Return (X, Y) of the center of cell containing provided text 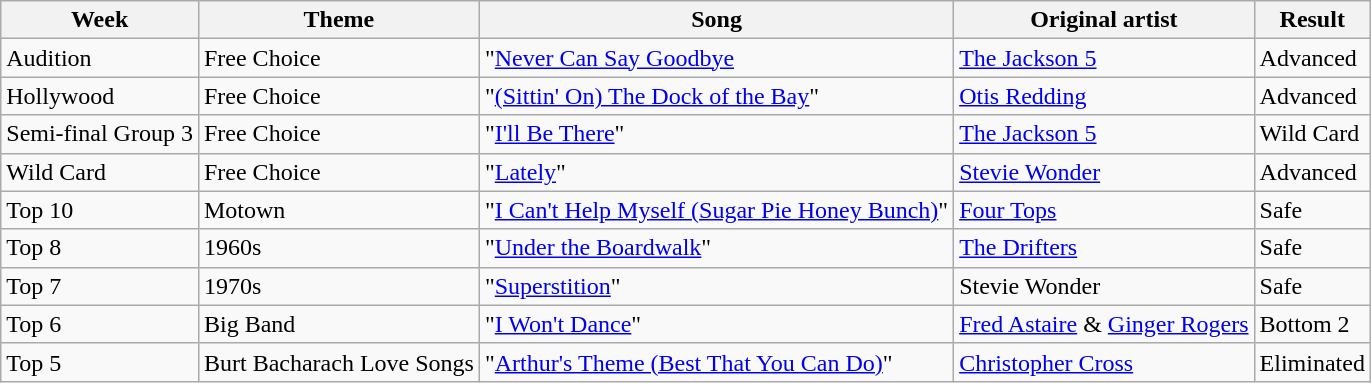
Week (100, 20)
Bottom 2 (1312, 324)
Otis Redding (1104, 96)
"Under the Boardwalk" (716, 248)
1960s (338, 248)
Burt Bacharach Love Songs (338, 362)
Result (1312, 20)
Big Band (338, 324)
"I Can't Help Myself (Sugar Pie Honey Bunch)" (716, 210)
"I Won't Dance" (716, 324)
Motown (338, 210)
"I'll Be There" (716, 134)
Top 10 (100, 210)
"(Sittin' On) The Dock of the Bay" (716, 96)
The Drifters (1104, 248)
Audition (100, 58)
Eliminated (1312, 362)
Fred Astaire & Ginger Rogers (1104, 324)
"Arthur's Theme (Best That You Can Do)" (716, 362)
Original artist (1104, 20)
Top 5 (100, 362)
"Never Can Say Goodbye (716, 58)
Four Tops (1104, 210)
Top 6 (100, 324)
"Lately" (716, 172)
Top 8 (100, 248)
Theme (338, 20)
1970s (338, 286)
Semi-final Group 3 (100, 134)
Song (716, 20)
Christopher Cross (1104, 362)
"Superstition" (716, 286)
Hollywood (100, 96)
Top 7 (100, 286)
